Identify which cell holds the provided text, then report its [X, Y] central coordinate. 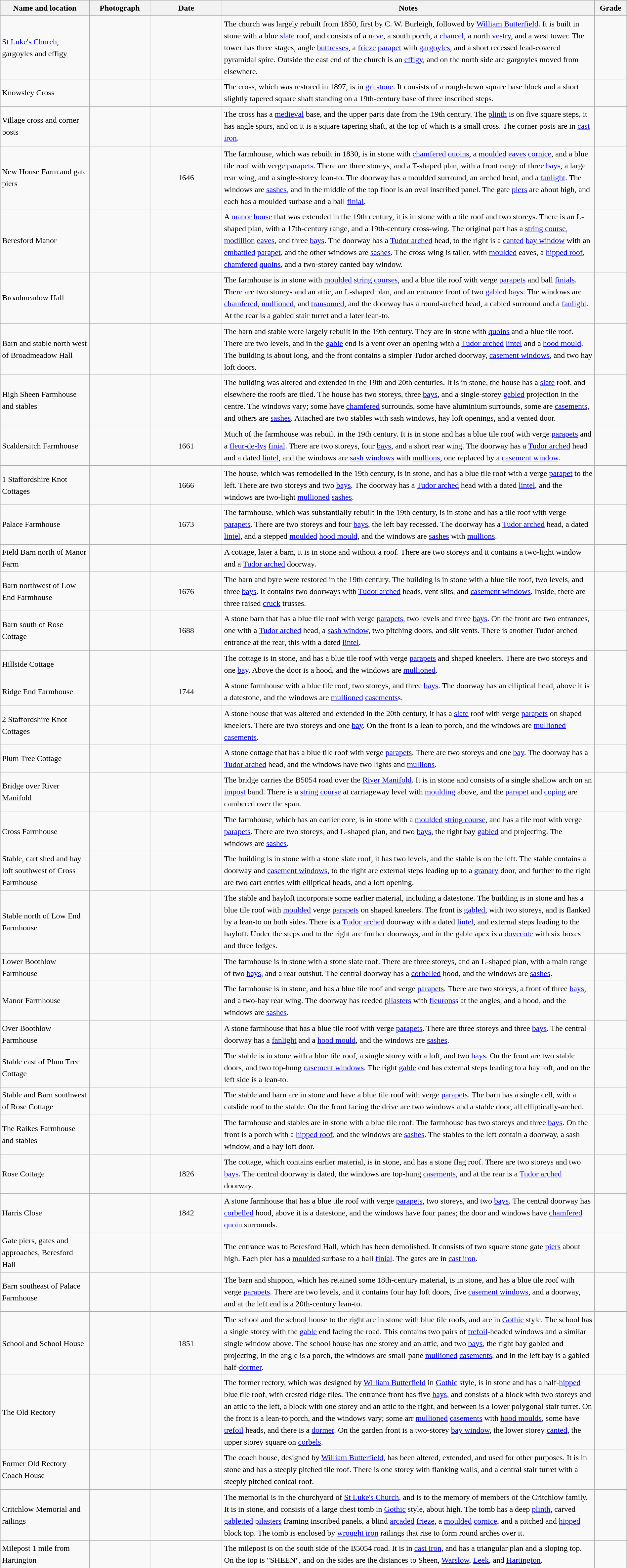
The Raikes Farmhouse and stables [45, 1134]
1666 [186, 485]
School and School House [45, 1343]
Barn and stable north west of Broadmeadow Hall [45, 349]
Gate piers, gates and approaches, Beresford Hall [45, 1253]
A cottage, later a barn, it is in stone and without a roof. There are two storeys and it contains a two-light window and a Tudor arched doorway. [408, 558]
1826 [186, 1174]
Former Old Rectory Coach House [45, 1470]
Cross Farmhouse [45, 831]
1673 [186, 525]
1851 [186, 1343]
Hillside Cottage [45, 664]
1646 [186, 177]
Village cross and corner posts [45, 126]
Critchlow Memorial and railings [45, 1515]
Beresford Manor [45, 241]
Scaldersitch Farmhouse [45, 446]
New House Farm and gate piers [45, 177]
1 Staffordshire Knot Cottages [45, 485]
Stable north of Low End Farmhouse [45, 922]
Stable, cart shed and hay loft southwest of Cross Farmhouse [45, 870]
Barn northwest of Low End Farmhouse [45, 591]
1661 [186, 446]
Photograph [120, 8]
1842 [186, 1213]
Rose Cottage [45, 1174]
High Sheen Farmhouse and stables [45, 400]
Over Boothlow Farmhouse [45, 1034]
Name and location [45, 8]
Bridge over River Manifold [45, 792]
Stable and Barn southwest of Rose Cottage [45, 1101]
Barn south of Rose Cottage [45, 631]
1744 [186, 692]
1688 [186, 631]
Grade [610, 8]
Stable east of Plum Tree Cottage [45, 1068]
Knowsley Cross [45, 93]
Date [186, 8]
Field Barn north of Manor Farm [45, 558]
1676 [186, 591]
Manor Farmhouse [45, 1001]
St Luke's Church, gargoyles and effigy [45, 48]
Broadmeadow Hall [45, 298]
Milepost 1 mile from Hartington [45, 1554]
Harris Close [45, 1213]
Barn southeast of Palace Farmhouse [45, 1292]
Lower Boothlow Farmhouse [45, 967]
The Old Rectory [45, 1412]
2 Staffordshire Knot Cottages [45, 725]
Plum Tree Cottage [45, 759]
Notes [408, 8]
Ridge End Farmhouse [45, 692]
Palace Farmhouse [45, 525]
